Scan for the cell matching the given text and deliver its [X, Y] coordinate at center. 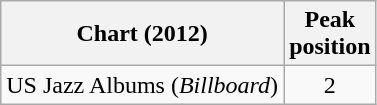
2 [330, 85]
Chart (2012) [142, 34]
US Jazz Albums (Billboard) [142, 85]
Peakposition [330, 34]
